Provide the (X, Y) coordinate of the cell's center where the given text is located.  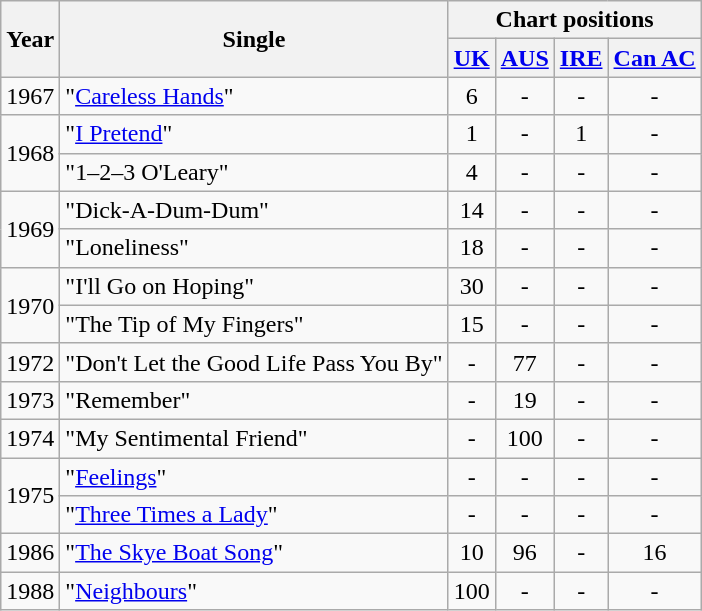
30 (472, 286)
"Careless Hands" (254, 96)
1970 (30, 305)
1967 (30, 96)
1973 (30, 400)
14 (472, 210)
1968 (30, 153)
6 (472, 96)
"Don't Let the Good Life Pass You By" (254, 362)
16 (654, 553)
Can AC (654, 58)
"Neighbours" (254, 591)
"Dick-A-Dum-Dum" (254, 210)
"The Tip of My Fingers" (254, 324)
10 (472, 553)
AUS (524, 58)
"Three Times a Lady" (254, 515)
UK (472, 58)
"The Skye Boat Song" (254, 553)
1975 (30, 496)
"Feelings" (254, 477)
15 (472, 324)
96 (524, 553)
"Loneliness" (254, 248)
18 (472, 248)
1986 (30, 553)
1972 (30, 362)
1969 (30, 229)
"I'll Go on Hoping" (254, 286)
Chart positions (574, 20)
19 (524, 400)
"Remember" (254, 400)
IRE (581, 58)
"My Sentimental Friend" (254, 438)
1988 (30, 591)
Year (30, 39)
Single (254, 39)
4 (472, 172)
77 (524, 362)
"1–2–3 O'Leary" (254, 172)
1974 (30, 438)
"I Pretend" (254, 134)
